Return the [X, Y] coordinate for the center point of the cell that contains the specified text.  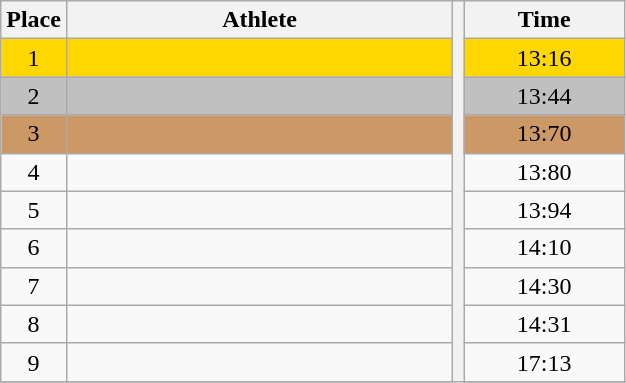
Place [34, 20]
2 [34, 96]
5 [34, 210]
4 [34, 172]
6 [34, 248]
Athlete [259, 20]
14:10 [544, 248]
7 [34, 286]
13:16 [544, 58]
13:70 [544, 134]
13:80 [544, 172]
1 [34, 58]
8 [34, 324]
14:30 [544, 286]
14:31 [544, 324]
9 [34, 362]
17:13 [544, 362]
Time [544, 20]
13:94 [544, 210]
13:44 [544, 96]
3 [34, 134]
